Detect which cell encompasses the target text, then output its (X, Y) center coordinate. 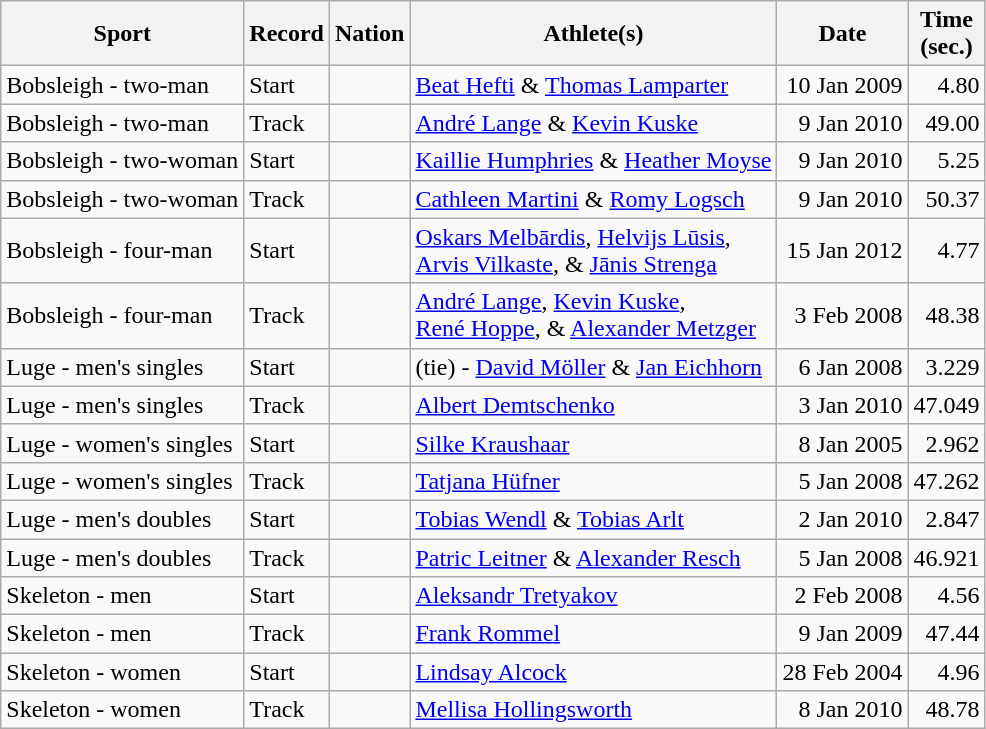
46.921 (946, 557)
Albert Demtschenko (594, 405)
Date (842, 34)
Frank Rommel (594, 634)
André Lange, Kevin Kuske,René Hoppe, & Alexander Metzger (594, 316)
Nation (370, 34)
Mellisa Hollingsworth (594, 710)
3.229 (946, 367)
2 Feb 2008 (842, 596)
4.96 (946, 672)
5.25 (946, 161)
4.56 (946, 596)
4.80 (946, 85)
8 Jan 2010 (842, 710)
49.00 (946, 123)
15 Jan 2012 (842, 250)
Aleksandr Tretyakov (594, 596)
48.78 (946, 710)
10 Jan 2009 (842, 85)
Tatjana Hüfner (594, 481)
8 Jan 2005 (842, 443)
Beat Hefti & Thomas Lamparter (594, 85)
Lindsay Alcock (594, 672)
Record (287, 34)
2.962 (946, 443)
Tobias Wendl & Tobias Arlt (594, 519)
Patric Leitner & Alexander Resch (594, 557)
Silke Kraushaar (594, 443)
28 Feb 2004 (842, 672)
Time(sec.) (946, 34)
47.44 (946, 634)
3 Jan 2010 (842, 405)
6 Jan 2008 (842, 367)
Kaillie Humphries & Heather Moyse (594, 161)
47.262 (946, 481)
50.37 (946, 199)
Sport (122, 34)
Oskars Melbārdis, Helvijs Lūsis,Arvis Vilkaste, & Jānis Strenga (594, 250)
(tie) - David Möller & Jan Eichhorn (594, 367)
4.77 (946, 250)
2.847 (946, 519)
9 Jan 2009 (842, 634)
Cathleen Martini & Romy Logsch (594, 199)
Athlete(s) (594, 34)
3 Feb 2008 (842, 316)
2 Jan 2010 (842, 519)
47.049 (946, 405)
48.38 (946, 316)
André Lange & Kevin Kuske (594, 123)
